Return [x, y] of the center of cell containing provided text 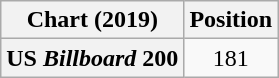
Chart (2019) [92, 20]
181 [231, 58]
US Billboard 200 [92, 58]
Position [231, 20]
